Locate the cell with the specified text and output its (X, Y) center coordinate. 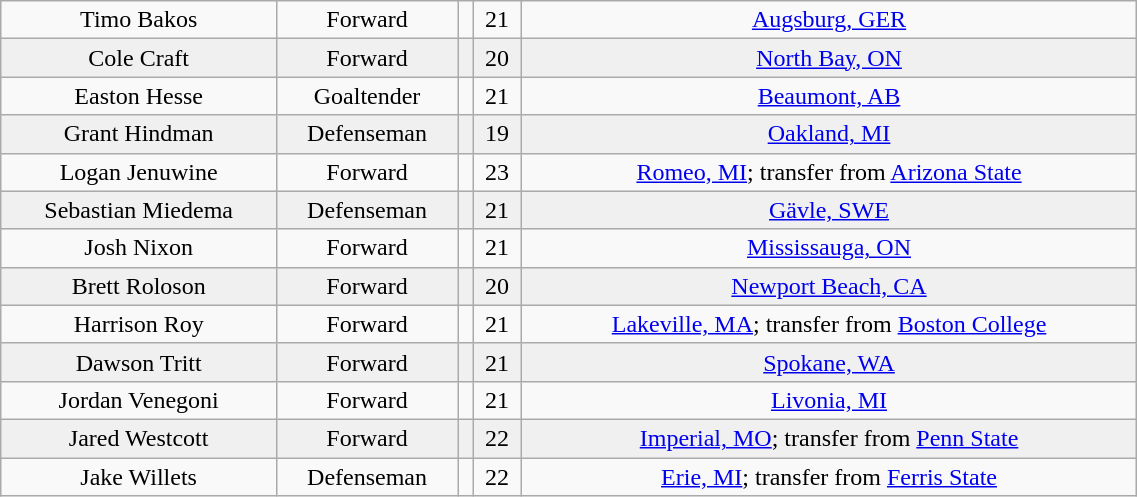
North Bay, ON (829, 58)
Brett Roloson (139, 286)
Lakeville, MA; transfer from Boston College (829, 324)
Oakland, MI (829, 134)
Harrison Roy (139, 324)
Jordan Venegoni (139, 400)
Erie, MI; transfer from Ferris State (829, 477)
Josh Nixon (139, 248)
Newport Beach, CA (829, 286)
Logan Jenuwine (139, 172)
Augsburg, GER (829, 20)
19 (497, 134)
Cole Craft (139, 58)
Livonia, MI (829, 400)
Dawson Tritt (139, 362)
Goaltender (368, 96)
Gävle, SWE (829, 210)
Sebastian Miedema (139, 210)
Easton Hesse (139, 96)
Romeo, MI; transfer from Arizona State (829, 172)
Spokane, WA (829, 362)
Beaumont, AB (829, 96)
Grant Hindman (139, 134)
Mississauga, ON (829, 248)
Timo Bakos (139, 20)
Jared Westcott (139, 438)
Imperial, MO; transfer from Penn State (829, 438)
23 (497, 172)
Jake Willets (139, 477)
